Output the (X, Y) coordinate of the center of the cell containing the given text.  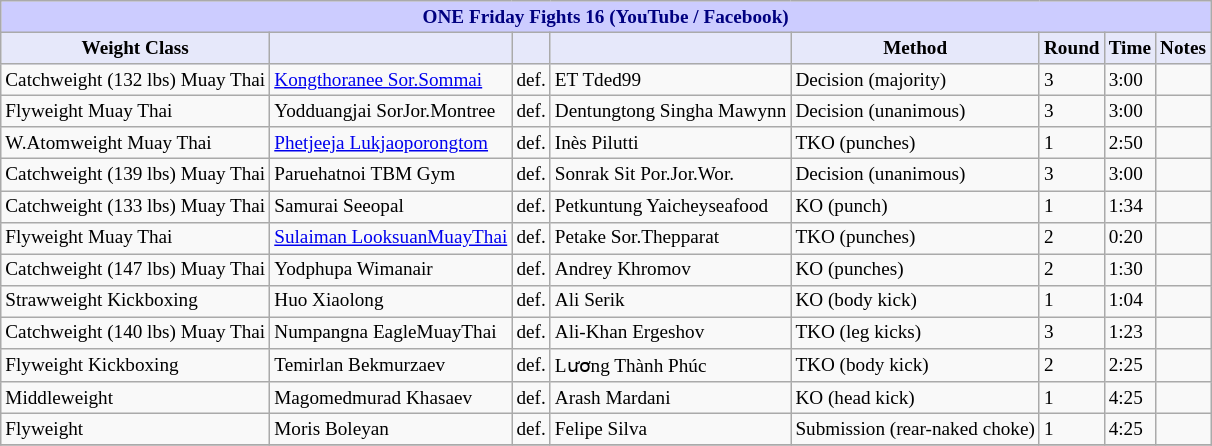
2:25 (1130, 366)
Sulaiman LooksuanMuayThai (391, 238)
W.Atomweight Muay Thai (136, 143)
Flyweight (136, 429)
1:30 (1130, 270)
Catchweight (133 lbs) Muay Thai (136, 206)
KO (body kick) (916, 301)
ONE Friday Fights 16 (YouTube / Facebook) (606, 17)
Arash Mardani (670, 398)
Catchweight (139 lbs) Muay Thai (136, 175)
Andrey Khromov (670, 270)
Moris Boleyan (391, 429)
0:20 (1130, 238)
1:04 (1130, 301)
Paruehatnoi TBM Gym (391, 175)
Yodphupa Wimanair (391, 270)
Numpangna EagleMuayThai (391, 333)
Felipe Silva (670, 429)
Dentungtong Singha Mawynn (670, 111)
2:50 (1130, 143)
Ali-Khan Ergeshov (670, 333)
Notes (1184, 48)
Petkuntung Yaicheyseafood (670, 206)
Phetjeeja Lukjaoporongtom (391, 143)
1:34 (1130, 206)
Strawweight Kickboxing (136, 301)
Kongthoranee Sor.Sommai (391, 80)
Weight Class (136, 48)
KO (punch) (916, 206)
Lương Thành Phúc (670, 366)
Round (1072, 48)
Catchweight (140 lbs) Muay Thai (136, 333)
1:23 (1130, 333)
Catchweight (132 lbs) Muay Thai (136, 80)
Huo Xiaolong (391, 301)
ET Tded99 (670, 80)
Samurai Seeopal (391, 206)
Magomedmurad Khasaev (391, 398)
Flyweight Kickboxing (136, 366)
KO (head kick) (916, 398)
Yodduangjai SorJor.Montree (391, 111)
TKO (leg kicks) (916, 333)
KO (punches) (916, 270)
Middleweight (136, 398)
Time (1130, 48)
Temirlan Bekmurzaev (391, 366)
Sonrak Sit Por.Jor.Wor. (670, 175)
TKO (body kick) (916, 366)
Inès Pilutti (670, 143)
Petake Sor.Thepparat (670, 238)
Ali Serik (670, 301)
Submission (rear-naked choke) (916, 429)
Decision (majority) (916, 80)
Method (916, 48)
Catchweight (147 lbs) Muay Thai (136, 270)
